Identify which cell holds the provided text, then report its [x, y] central coordinate. 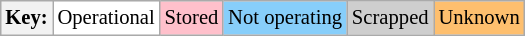
Scrapped [390, 17]
Key: [26, 17]
Not operating [285, 17]
Operational [106, 17]
Stored [192, 17]
Unknown [480, 17]
